Scan for the cell matching the given text and deliver its (X, Y) coordinate at center. 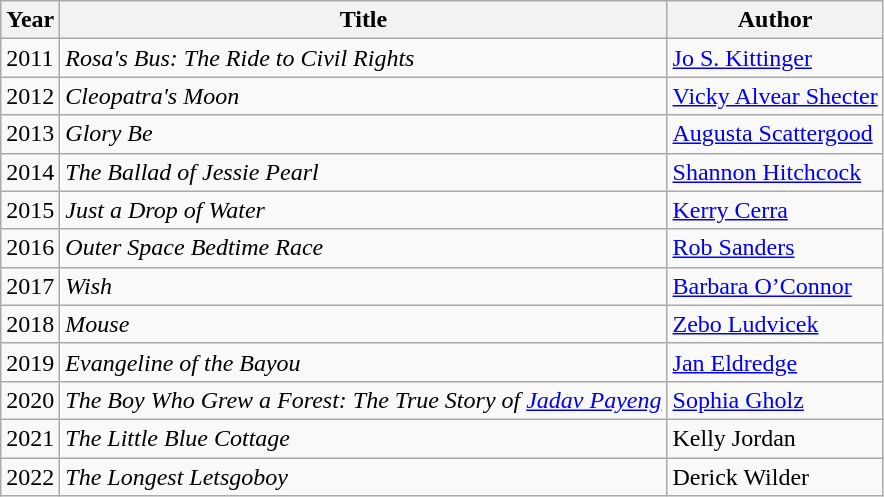
Derick Wilder (775, 477)
The Boy Who Grew a Forest: The True Story of Jadav Payeng (364, 400)
Year (30, 20)
Vicky Alvear Shecter (775, 96)
Author (775, 20)
2022 (30, 477)
Barbara O’Connor (775, 286)
Rosa's Bus: The Ride to Civil Rights (364, 58)
2021 (30, 438)
The Longest Letsgoboy (364, 477)
Evangeline of the Bayou (364, 362)
2017 (30, 286)
Kerry Cerra (775, 210)
Zebo Ludvicek (775, 324)
Wish (364, 286)
Just a Drop of Water (364, 210)
2020 (30, 400)
Rob Sanders (775, 248)
2016 (30, 248)
Jan Eldredge (775, 362)
2012 (30, 96)
2014 (30, 172)
Title (364, 20)
2019 (30, 362)
Cleopatra's Moon (364, 96)
Sophia Gholz (775, 400)
Shannon Hitchcock (775, 172)
2015 (30, 210)
Glory Be (364, 134)
Jo S. Kittinger (775, 58)
Mouse (364, 324)
Augusta Scattergood (775, 134)
2018 (30, 324)
2013 (30, 134)
The Little Blue Cottage (364, 438)
Outer Space Bedtime Race (364, 248)
The Ballad of Jessie Pearl (364, 172)
Kelly Jordan (775, 438)
2011 (30, 58)
